Output the [X, Y] coordinate of the center of the cell containing the given text.  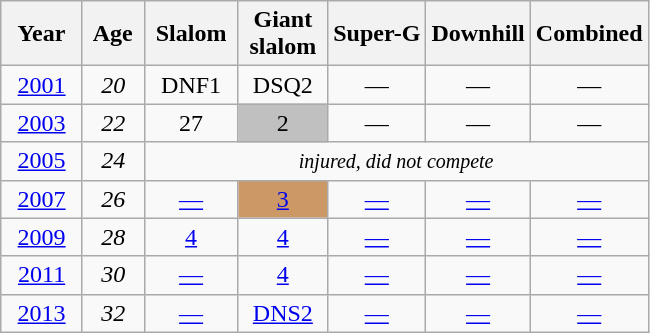
2009 [42, 237]
3 [283, 199]
22 [113, 123]
32 [113, 313]
2001 [42, 85]
26 [113, 199]
Combined [589, 34]
30 [113, 275]
Super-G [377, 34]
Downhill [478, 34]
2007 [42, 199]
Slalom [191, 34]
DNF1 [191, 85]
DSQ2 [283, 85]
2 [283, 123]
2005 [42, 161]
Year [42, 34]
24 [113, 161]
2003 [42, 123]
injured, did not compete [396, 161]
Giant slalom [283, 34]
20 [113, 85]
28 [113, 237]
Age [113, 34]
DNS2 [283, 313]
2011 [42, 275]
2013 [42, 313]
27 [191, 123]
